Return the (x, y) coordinate for the center point of the cell that contains the specified text.  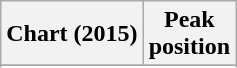
Peakposition (189, 34)
Chart (2015) (72, 34)
